Output the [X, Y] coordinate of the center of the cell containing the given text.  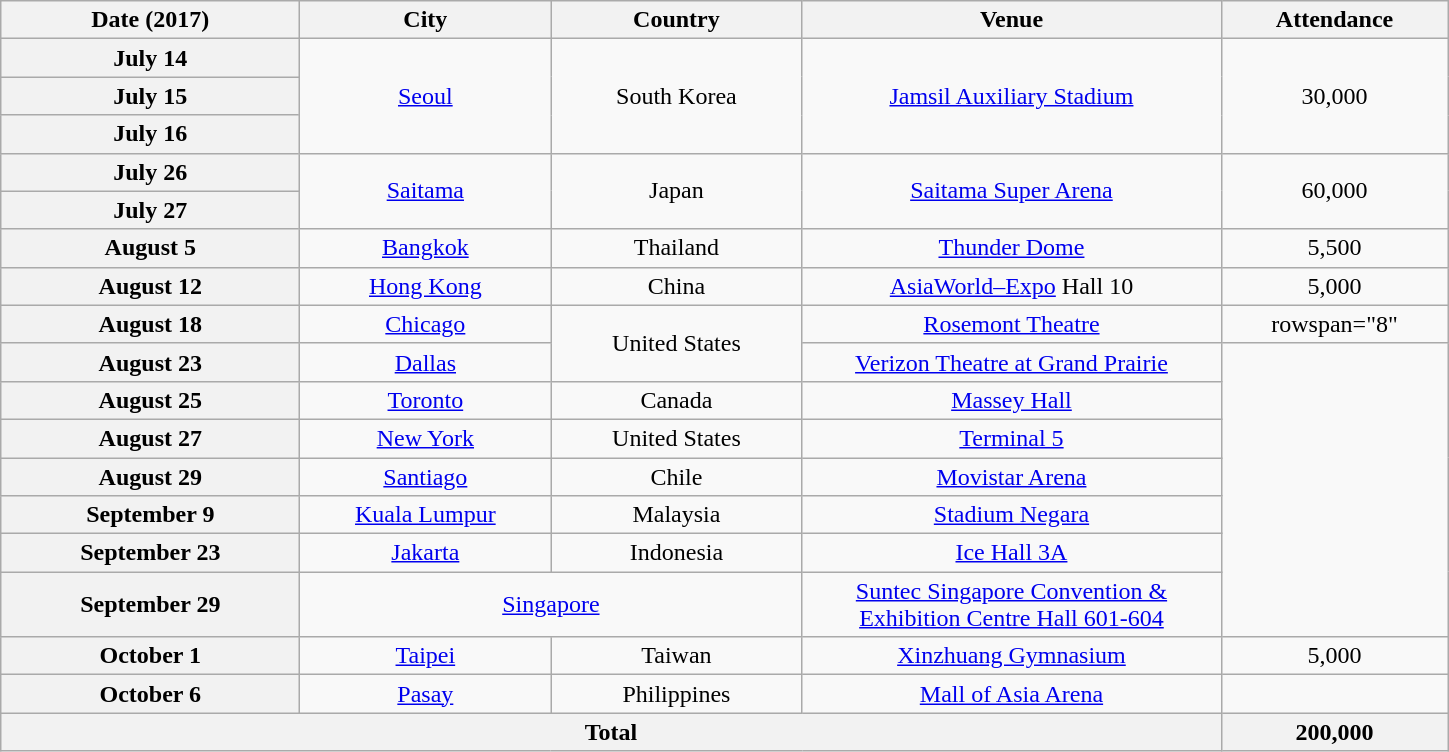
Jamsil Auxiliary Stadium [1012, 96]
August 23 [150, 362]
Kuala Lumpur [426, 515]
July 26 [150, 172]
Bangkok [426, 248]
Suntec Singapore Convention & Exhibition Centre Hall 601-604 [1012, 604]
Hong Kong [426, 286]
Thailand [676, 248]
rowspan="8" [1334, 324]
September 23 [150, 553]
Thunder Dome [1012, 248]
Country [676, 20]
Chicago [426, 324]
Xinzhuang Gymnasium [1012, 656]
China [676, 286]
Rosemont Theatre [1012, 324]
Seoul [426, 96]
July 16 [150, 134]
August 5 [150, 248]
Date (2017) [150, 20]
Pasay [426, 694]
Massey Hall [1012, 400]
Dallas [426, 362]
September 29 [150, 604]
Canada [676, 400]
Malaysia [676, 515]
Ice Hall 3A [1012, 553]
August 18 [150, 324]
July 27 [150, 210]
200,000 [1334, 732]
South Korea [676, 96]
August 25 [150, 400]
September 9 [150, 515]
Stadium Negara [1012, 515]
August 29 [150, 477]
60,000 [1334, 191]
Indonesia [676, 553]
Total [611, 732]
Taipei [426, 656]
30,000 [1334, 96]
5,500 [1334, 248]
Santiago [426, 477]
Jakarta [426, 553]
July 15 [150, 96]
August 27 [150, 438]
Saitama Super Arena [1012, 191]
Singapore [551, 604]
Venue [1012, 20]
Toronto [426, 400]
Chile [676, 477]
Attendance [1334, 20]
August 12 [150, 286]
Movistar Arena [1012, 477]
Philippines [676, 694]
Taiwan [676, 656]
City [426, 20]
July 14 [150, 58]
Japan [676, 191]
October 1 [150, 656]
October 6 [150, 694]
AsiaWorld–Expo Hall 10 [1012, 286]
Saitama [426, 191]
New York [426, 438]
Mall of Asia Arena [1012, 694]
Terminal 5 [1012, 438]
Verizon Theatre at Grand Prairie [1012, 362]
